Find where the given text appears and provide that cell's center as (x, y) coordinate. 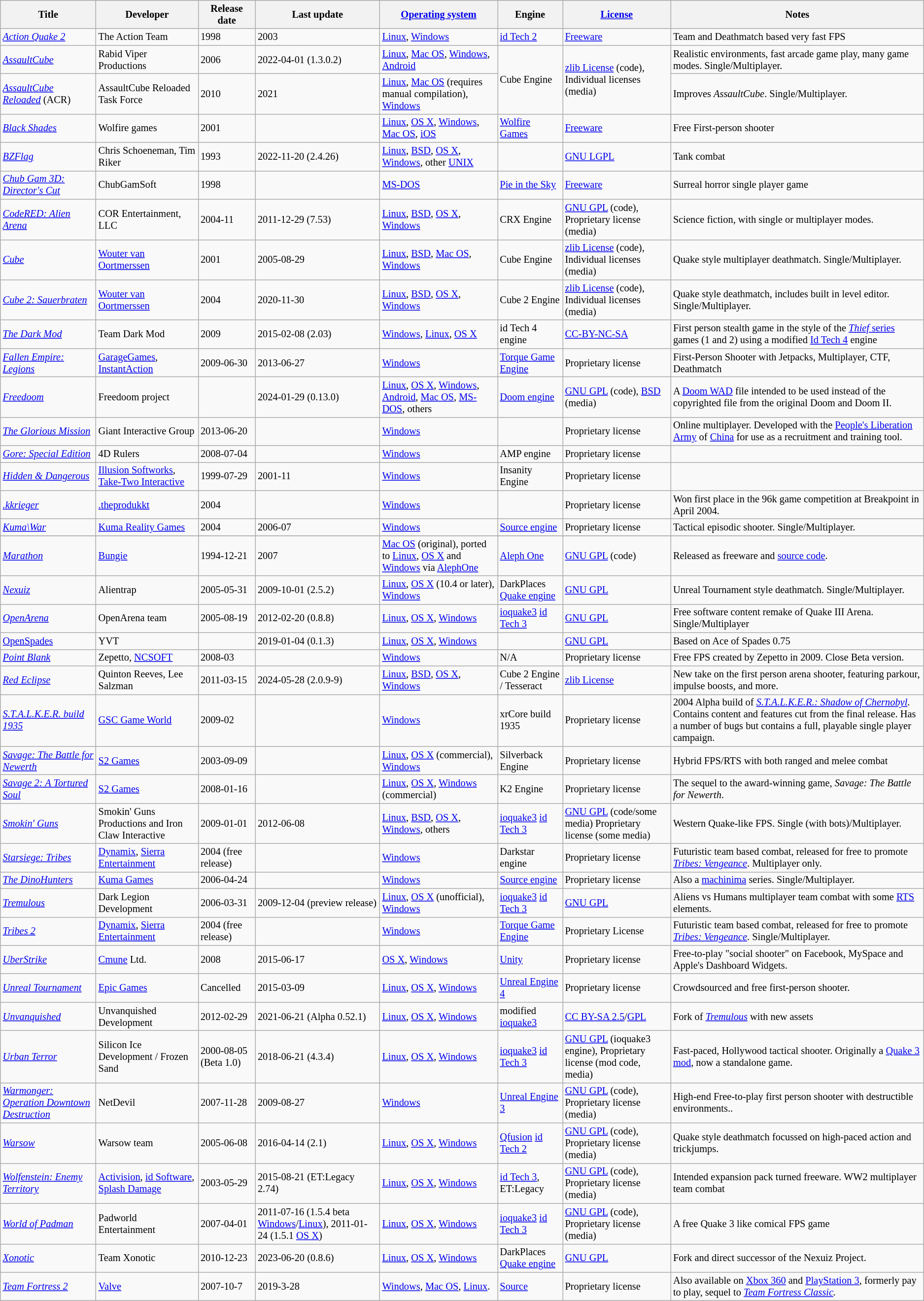
Warsow team (147, 1143)
OpenSpades (48, 641)
2006-07 (317, 527)
2003-09-09 (227, 761)
Cube (48, 260)
Free software content remake of Quake III Arena. Single/Multiplayer (797, 618)
2015-02-08 (2.03) (317, 334)
Windows, Linux, OS X (439, 334)
Red Eclipse (48, 680)
Online multiplayer. Developed with the People's Liberation Army of China for use as a recruitment and training tool. (797, 431)
Released as freeware and source code. (797, 556)
Won first place in the 96k game competition at Breakpoint in April 2004. (797, 505)
2009-02 (227, 720)
Smokin' Guns (48, 823)
Doom engine (530, 397)
Bungie (147, 556)
2007-04-01 (227, 1224)
Futuristic team based combat, released for free to promote Tribes: Vengeance. Single/Multiplayer. (797, 931)
Chris Schoeneman, Tim Riker (147, 157)
Hidden & Dangerous (48, 476)
Unreal Tournament (48, 988)
Valve (147, 1286)
AssaultCube (48, 60)
Savage: The Battle for Newerth (48, 761)
Free FPS created by Zepetto in 2009. Close Beta version. (797, 658)
Linux, OS X, Windows, Android, Mac OS, MS-DOS, others (439, 397)
2010-12-23 (227, 1258)
2018-06-21 (4.3.4) (317, 1056)
COR Entertainment, LLC (147, 219)
First person stealth game in the style of the Thief series games (1 and 2) using a modified Id Tech 4 engine (797, 334)
Linux, BSD, OS X, Windows, other UNIX (439, 157)
2022-11-20 (2.4.26) (317, 157)
GarageGames, InstantAction (147, 363)
2008-01-16 (227, 789)
Epic Games (147, 988)
Nexuiz (48, 590)
Black Shades (48, 128)
1999-07-29 (227, 476)
Pie in the Sky (530, 185)
Warmonger: Operation Downtown Destruction (48, 1103)
1993 (227, 157)
GNU GPL (code) (617, 556)
2021-06-21 (Alpha 0.52.1) (317, 1017)
MS-DOS (439, 185)
2012-02-20 (0.8.8) (317, 618)
Team Dark Mod (147, 334)
2015-03-09 (317, 988)
Fork and direct successor of the Nexuiz Project. (797, 1258)
Silverback Engine (530, 761)
Insanity Engine (530, 476)
Urban Terror (48, 1056)
Fork of Tremulous with new assets (797, 1017)
Kuma\War (48, 527)
2019-3-28 (317, 1286)
Dark Legion Development (147, 903)
Activision, id Software, Splash Damage (147, 1183)
2008 (227, 959)
2005-08-19 (227, 618)
Cancelled (227, 988)
OpenArena team (147, 618)
AssaultCube Reloaded Task Force (147, 94)
2007-11-28 (227, 1103)
2005-05-31 (227, 590)
2009-12-04 (preview release) (317, 903)
ChubGamSoft (147, 185)
Alientrap (147, 590)
Linux, OS X (commercial), Windows (439, 761)
YVT (147, 641)
World of Padman (48, 1224)
Action Quake 2 (48, 37)
2009-08-27 (317, 1103)
Unity (530, 959)
Operating system (439, 14)
Padworld Entertainment (147, 1224)
2006 (227, 60)
Realistic environments, fast arcade game play, many game modes. Single/Multiplayer. (797, 60)
UberStrike (48, 959)
2024-05-28 (2.0.9-9) (317, 680)
4D Rulers (147, 454)
GSC Game World (147, 720)
Free-to-play "social shooter" on Facebook, MySpace and Apple's Dashboard Widgets. (797, 959)
BZFlag (48, 157)
Quake style multiplayer deathmatch. Single/Multiplayer. (797, 260)
Savage 2: A Tortured Soul (48, 789)
Darkstar engine (530, 858)
CodeRED: Alien Arena (48, 219)
Smokin' Guns Productions and Iron Claw Interactive (147, 823)
2024-01-29 (0.13.0) (317, 397)
Title (48, 14)
2011-12-29 (7.53) (317, 219)
2005-06-08 (227, 1143)
2003 (317, 37)
The Glorious Mission (48, 431)
The Dark Mod (48, 334)
2006-04-24 (227, 880)
Linux, Mac OS (requires manual compilation), Windows (439, 94)
Improves AssaultCube. Single/Multiplayer. (797, 94)
2008-07-04 (227, 454)
A free Quake 3 like comical FPS game (797, 1224)
AssaultCube Reloaded (ACR) (48, 94)
Zepetto, NCSOFT (147, 658)
xrCore build 1935 (530, 720)
Warsow (48, 1143)
2013-06-20 (227, 431)
Engine (530, 14)
zlib License (617, 680)
Linux, OS X (10.4 or later), Windows (439, 590)
Linux, OS X (unofficial), Windows (439, 903)
Team Fortress 2 (48, 1286)
2009-10-01 (2.5.2) (317, 590)
Tank combat (797, 157)
2001-11 (317, 476)
Gore: Special Edition (48, 454)
The sequel to the award-winning game, Savage: The Battle for Newerth. (797, 789)
Illusion Softworks, Take-Two Interactive (147, 476)
Tribes 2 (48, 931)
Quake style deathmatch focussed on high-paced action and trickjumps. (797, 1143)
License (617, 14)
CC-BY-NC-SA (617, 334)
Cube 2 Engine (530, 300)
The Action Team (147, 37)
2010 (227, 94)
GNU GPL (ioquake3 engine), Proprietary license (mod code, media) (617, 1056)
2011-07-16 (1.5.4 beta Windows/Linux), 2011-01-24 (1.5.1 OS X) (317, 1224)
Unreal Tournament style deathmatch. Single/Multiplayer. (797, 590)
Based on Ace of Spades 0.75 (797, 641)
GNU GPL (code/some media) Proprietary license (some media) (617, 823)
Freedoom (48, 397)
Unvanquished (48, 1017)
S.T.A.L.K.E.R. build 1935 (48, 720)
N/A (530, 658)
Starsiege: Tribes (48, 858)
Cube 2 Engine / Tesseract (530, 680)
id Tech 2 (530, 37)
AMP engine (530, 454)
2023-06-20 (0.8.6) (317, 1258)
Unreal Engine 3 (530, 1103)
Also available on Xbox 360 and PlayStation 3, formerly pay to play, sequel to Team Fortress Classic. (797, 1286)
The DinoHunters (48, 880)
Science fiction, with single or multiplayer modes. (797, 219)
Tactical episodic shooter. Single/Multiplayer. (797, 527)
2016-04-14 (2.1) (317, 1143)
OS X, Windows (439, 959)
GNU LGPL (617, 157)
Team and Deathmatch based very fast FPS (797, 37)
Freedoom project (147, 397)
2012-02-29 (227, 1017)
A Doom WAD file intended to be used instead of the copyrighted file from the original Doom and Doom II. (797, 397)
2000-08-05 (Beta 1.0) (227, 1056)
Release date (227, 14)
2009 (227, 334)
Mac OS (original), ported to Linux, OS X and Windows via AlephOne (439, 556)
2013-06-27 (317, 363)
Developer (147, 14)
2003-05-29 (227, 1183)
1994-12-21 (227, 556)
2004-11 (227, 219)
Linux, BSD, Mac OS, Windows (439, 260)
2015-06-17 (317, 959)
Wolfire Games (530, 128)
Wolfenstein: Enemy Territory (48, 1183)
2011-03-15 (227, 680)
Giant Interactive Group (147, 431)
2007-10-7 (227, 1286)
Windows, Mac OS, Linux. (439, 1286)
2007 (317, 556)
2021 (317, 94)
2006-03-31 (227, 903)
Crowdsourced and free first-person shooter. (797, 988)
Xonotic (48, 1258)
2022-04-01 (1.3.0.2) (317, 60)
First-Person Shooter with Jetpacks, Multiplayer, CTF, Deathmatch (797, 363)
Unvanquished Development (147, 1017)
OpenArena (48, 618)
Kuma Games (147, 880)
Linux, BSD, OS X, Windows, others (439, 823)
K2 Engine (530, 789)
Quinton Reeves, Lee Salzman (147, 680)
Futuristic team based combat, released for free to promote Tribes: Vengeance. Multiplayer only. (797, 858)
Fallen Empire: Legions (48, 363)
Source (530, 1286)
Linux, Mac OS, Windows, Android (439, 60)
2009-01-01 (227, 823)
Last update (317, 14)
Marathon (48, 556)
2015-08-21 (ET:Legacy 2.74) (317, 1183)
High-end Free-to-play first person shooter with destructible environments.. (797, 1103)
CC BY-SA 2.5/GPL (617, 1017)
Rabid Viper Productions (147, 60)
id Tech 3, ET:Legacy (530, 1183)
Point Blank (48, 658)
2008-03 (227, 658)
Quake style deathmatch, includes built in level editor. Single/Multiplayer. (797, 300)
Chub Gam 3D: Director's Cut (48, 185)
Silicon Ice Development / Frozen Sand (147, 1056)
Kuma Reality Games (147, 527)
Cube 2: Sauerbraten (48, 300)
Surreal horror single player game (797, 185)
.kkrieger (48, 505)
Notes (797, 14)
2019-01-04 (0.1.3) (317, 641)
Aleph One (530, 556)
Linux, OS X, Windows, Mac OS, iOS (439, 128)
modified ioquake3 (530, 1017)
.theprodukkt (147, 505)
CRX Engine (530, 219)
Qfusion id Tech 2 (530, 1143)
Intended expansion pack turned freeware. WW2 multiplayer team combat (797, 1183)
Hybrid FPS/RTS with both ranged and melee combat (797, 761)
Proprietary License (617, 931)
Linux, OS X, Windows (commercial) (439, 789)
id Tech 4 engine (530, 334)
Team Xonotic (147, 1258)
Free First-person shooter (797, 128)
NetDevil (147, 1103)
Western Quake-like FPS. Single (with bots)/Multiplayer. (797, 823)
2012-06-08 (317, 823)
New take on the first person arena shooter, featuring parkour, impulse boosts, and more. (797, 680)
Wolfire games (147, 128)
Cmune Ltd. (147, 959)
Aliens vs Humans multiplayer team combat with some RTS elements. (797, 903)
2020-11-30 (317, 300)
Also a machinima series. Single/Multiplayer. (797, 880)
Fast-paced, Hollywood tactical shooter. Originally a Quake 3 mod, now a standalone game. (797, 1056)
Linux, Windows (439, 37)
2009-06-30 (227, 363)
Unreal Engine 4 (530, 988)
Tremulous (48, 903)
GNU GPL (code), BSD (media) (617, 397)
2005-08-29 (317, 260)
